Search for the cell housing the specified text and yield its [x, y] center coordinate. 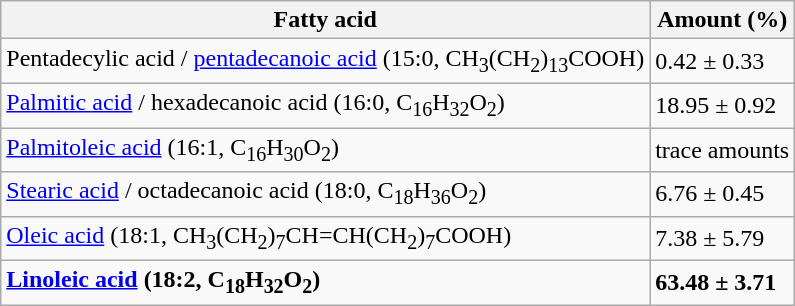
Fatty acid [326, 20]
6.76 ± 0.45 [722, 194]
Amount (%) [722, 20]
Linoleic acid (18:2, C18H32O2) [326, 283]
Oleic acid (18:1, CH3(CH2)7CH=CH(CH2)7COOH) [326, 238]
0.42 ± 0.33 [722, 61]
7.38 ± 5.79 [722, 238]
Palmitic acid / hexadecanoic acid (16:0, C16H32O2) [326, 105]
18.95 ± 0.92 [722, 105]
Pentadecylic acid / pentadecanoic acid (15:0, CH3(CH2)13COOH) [326, 61]
Palmitoleic acid (16:1, C16H30O2) [326, 150]
Stearic acid / octadecanoic acid (18:0, C18H36O2) [326, 194]
63.48 ± 3.71 [722, 283]
trace amounts [722, 150]
